Extract the (X, Y) coordinate from the center of the cell holding the provided text.  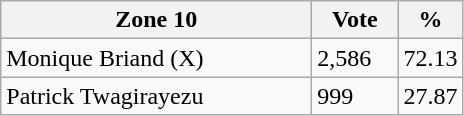
Vote (355, 20)
2,586 (355, 58)
Patrick Twagirayezu (156, 96)
27.87 (430, 96)
Zone 10 (156, 20)
Monique Briand (X) (156, 58)
% (430, 20)
72.13 (430, 58)
999 (355, 96)
